Provide the [X, Y] coordinate of the cell's center where the given text is located.  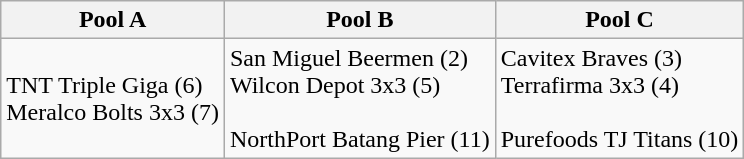
TNT Triple Giga (6) Meralco Bolts 3x3 (7) [113, 98]
Pool B [360, 20]
San Miguel Beermen (2) Wilcon Depot 3x3 (5) NorthPort Batang Pier (11) [360, 98]
Cavitex Braves (3) Terrafirma 3x3 (4) Purefoods TJ Titans (10) [620, 98]
Pool C [620, 20]
Pool A [113, 20]
